From the cell containing the given text, extract its center point as (X, Y) coordinate. 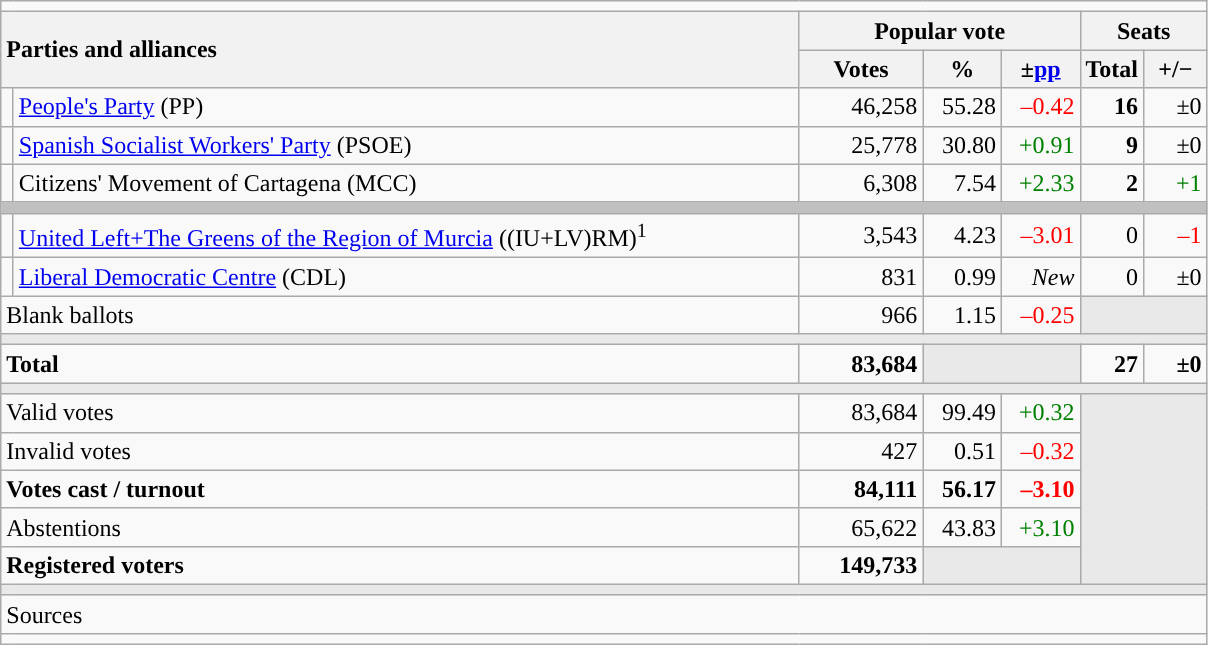
6,308 (861, 183)
–0.42 (1040, 107)
99.49 (962, 413)
±pp (1040, 69)
Seats (1144, 31)
–3.10 (1040, 489)
46,258 (861, 107)
–0.25 (1040, 315)
Sources (604, 614)
Invalid votes (400, 451)
Votes cast / turnout (400, 489)
People's Party (PP) (406, 107)
Registered voters (400, 565)
–1 (1176, 236)
0.51 (962, 451)
United Left+The Greens of the Region of Murcia ((IU+LV)RM)1 (406, 236)
0.99 (962, 277)
16 (1112, 107)
+/− (1176, 69)
Citizens' Movement of Cartagena (MCC) (406, 183)
+2.33 (1040, 183)
Valid votes (400, 413)
9 (1112, 145)
4.23 (962, 236)
Liberal Democratic Centre (CDL) (406, 277)
Votes (861, 69)
27 (1112, 364)
1.15 (962, 315)
7.54 (962, 183)
+0.32 (1040, 413)
Popular vote (940, 31)
New (1040, 277)
+1 (1176, 183)
2 (1112, 183)
30.80 (962, 145)
–0.32 (1040, 451)
+3.10 (1040, 527)
43.83 (962, 527)
% (962, 69)
Spanish Socialist Workers' Party (PSOE) (406, 145)
3,543 (861, 236)
65,622 (861, 527)
–3.01 (1040, 236)
25,778 (861, 145)
Blank ballots (400, 315)
Abstentions (400, 527)
55.28 (962, 107)
56.17 (962, 489)
+0.91 (1040, 145)
966 (861, 315)
149,733 (861, 565)
831 (861, 277)
Parties and alliances (400, 50)
427 (861, 451)
84,111 (861, 489)
